Return the [X, Y] coordinate for the center point of the cell that contains the specified text.  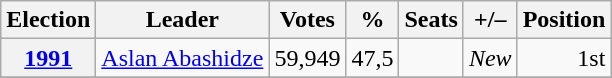
59,949 [308, 58]
Seats [431, 20]
1991 [48, 58]
New [490, 58]
Position [564, 20]
+/– [490, 20]
% [372, 20]
Votes [308, 20]
Aslan Abashidze [182, 58]
1st [564, 58]
Leader [182, 20]
Election [48, 20]
47,5 [372, 58]
